Determine the [X, Y] coordinate at the center of the cell enclosing the given text.  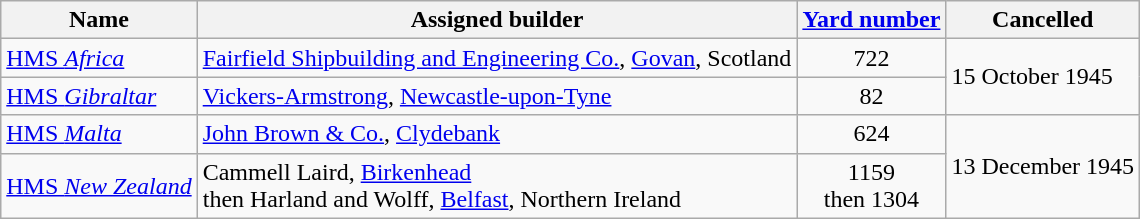
624 [872, 134]
HMS New Zealand [99, 186]
Fairfield Shipbuilding and Engineering Co., Govan, Scotland [497, 58]
13 December 1945 [1043, 166]
82 [872, 96]
15 October 1945 [1043, 77]
Assigned builder [497, 20]
John Brown & Co., Clydebank [497, 134]
Cancelled [1043, 20]
Yard number [872, 20]
722 [872, 58]
1159 then 1304 [872, 186]
Name [99, 20]
Vickers-Armstrong, Newcastle-upon-Tyne [497, 96]
HMS Gibraltar [99, 96]
HMS Africa [99, 58]
HMS Malta [99, 134]
Cammell Laird, Birkenhead then Harland and Wolff, Belfast, Northern Ireland [497, 186]
